Capture the cell that displays the provided text and extract its (X, Y) central coordinate. 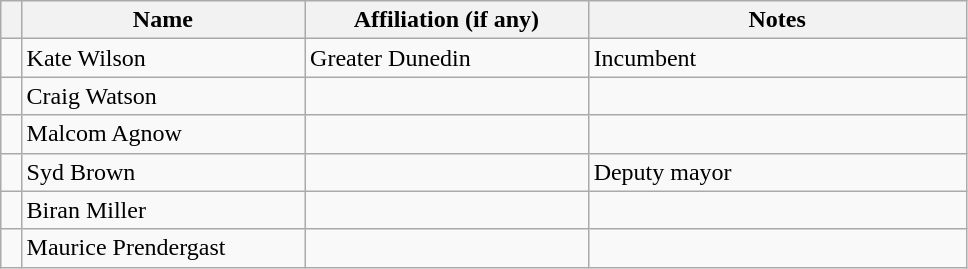
Incumbent (777, 58)
Affiliation (if any) (447, 20)
Craig Watson (163, 96)
Deputy mayor (777, 172)
Kate Wilson (163, 58)
Maurice Prendergast (163, 248)
Name (163, 20)
Notes (777, 20)
Malcom Agnow (163, 134)
Biran Miller (163, 210)
Greater Dunedin (447, 58)
Syd Brown (163, 172)
